For the text-containing cell, return its midpoint in [x, y] coordinate format. 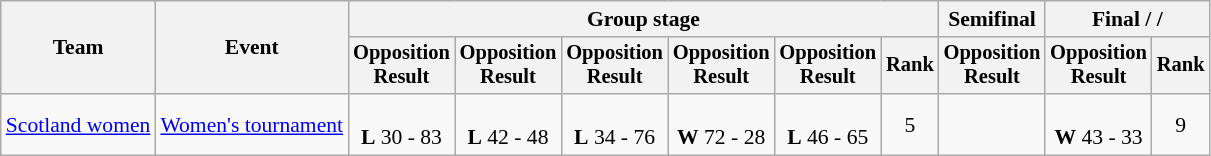
Semifinal [992, 19]
5 [910, 124]
Scotland women [78, 124]
9 [1181, 124]
Team [78, 48]
Women's tournament [252, 124]
L 46 - 65 [828, 124]
Group stage [644, 19]
L 42 - 48 [508, 124]
Event [252, 48]
Final / / [1127, 19]
L 30 - 83 [402, 124]
L 34 - 76 [614, 124]
W 72 - 28 [722, 124]
W 43 - 33 [1098, 124]
